Capture the cell that displays the provided text and extract its (X, Y) central coordinate. 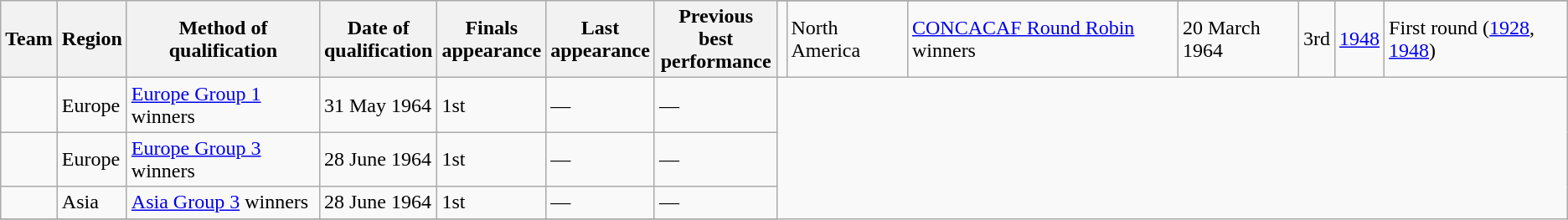
Method ofqualification (223, 39)
1948 (1360, 39)
North America (847, 39)
Region (92, 39)
20 March 1964 (1238, 39)
Lastappearance (601, 39)
Previous bestperformance (715, 39)
Finalsappearance (492, 39)
Team (29, 39)
First round (1928, 1948) (1476, 39)
Europe Group 1 winners (223, 105)
Asia Group 3 winners (223, 202)
Date ofqualification (378, 39)
Asia (92, 202)
3rd (1317, 39)
Europe Group 3 winners (223, 159)
CONCACAF Round Robin winners (1042, 39)
31 May 1964 (378, 105)
